Output the [X, Y] coordinate of the center of the cell containing the given text.  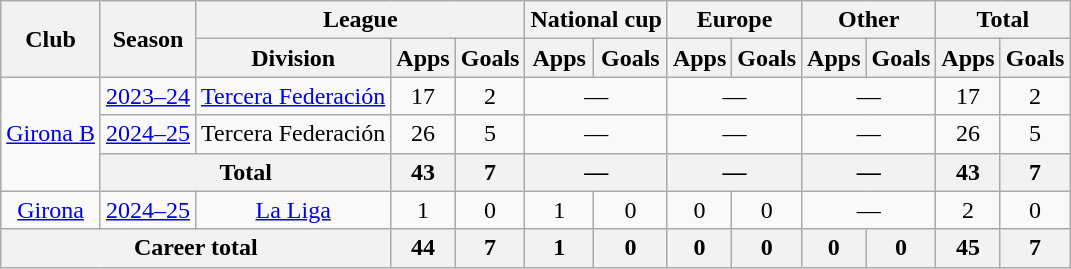
Season [148, 39]
44 [423, 248]
Division [294, 58]
League [360, 20]
2023–24 [148, 96]
Girona B [51, 134]
Other [869, 20]
La Liga [294, 210]
Girona [51, 210]
Club [51, 39]
45 [968, 248]
National cup [596, 20]
Europe [734, 20]
Career total [196, 248]
